Return (X, Y) of the center of cell containing provided text 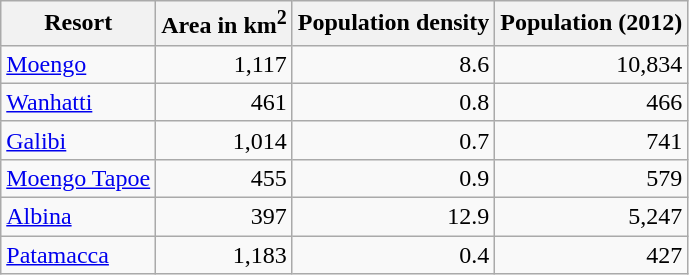
397 (224, 217)
1,014 (224, 140)
8.6 (393, 64)
0.9 (393, 178)
455 (224, 178)
0.4 (393, 255)
461 (224, 102)
Wanhatti (78, 102)
Moengo (78, 64)
Area in km2 (224, 24)
0.7 (393, 140)
Moengo Tapoe (78, 178)
Patamacca (78, 255)
1,117 (224, 64)
Resort (78, 24)
741 (592, 140)
0.8 (393, 102)
5,247 (592, 217)
579 (592, 178)
12.9 (393, 217)
1,183 (224, 255)
Galibi (78, 140)
Albina (78, 217)
10,834 (592, 64)
427 (592, 255)
Population density (393, 24)
466 (592, 102)
Population (2012) (592, 24)
